Output the [x, y] coordinate of the center of the cell containing the given text.  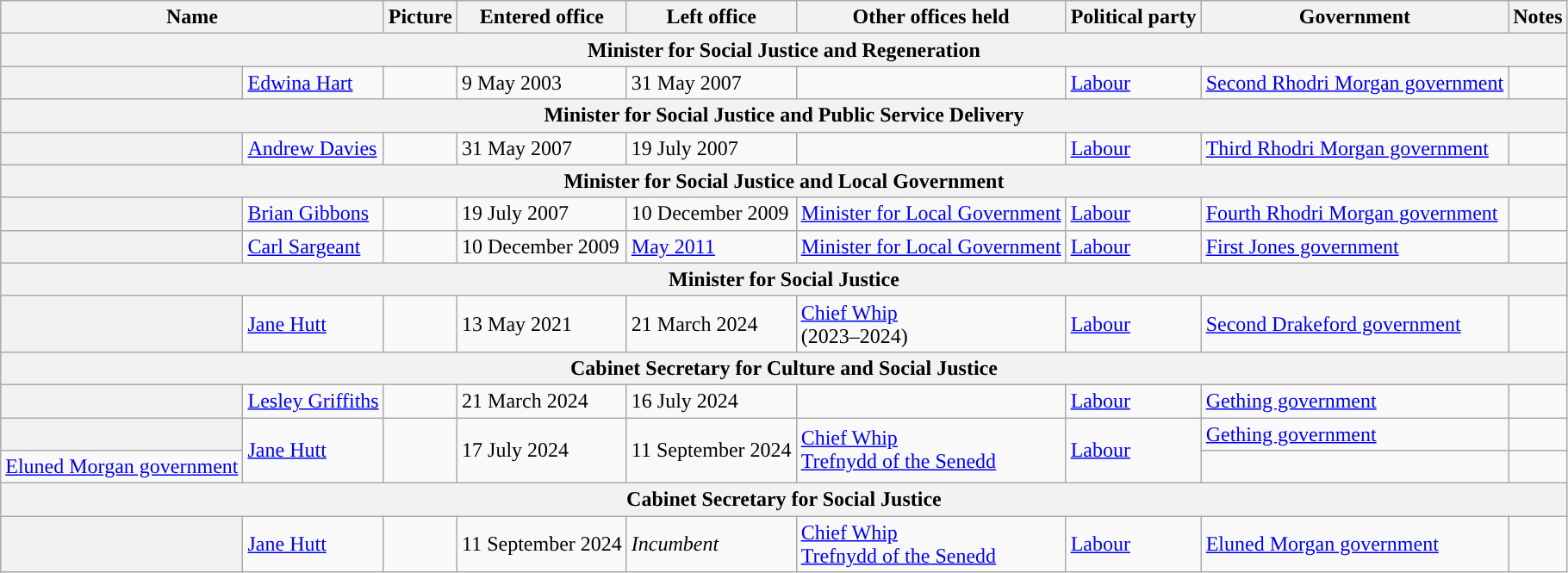
Incumbent [712, 545]
Cabinet Secretary for Culture and Social Justice [784, 368]
Name [192, 17]
Second Rhodri Morgan government [1354, 83]
17 July 2024 [543, 450]
Political party [1134, 17]
Brian Gibbons [314, 214]
Entered office [543, 17]
First Jones government [1354, 246]
Third Rhodri Morgan government [1354, 148]
16 July 2024 [712, 401]
Chief Whip(2023–2024) [930, 324]
Left office [712, 17]
Lesley Griffiths [314, 401]
Notes [1538, 17]
Other offices held [930, 17]
13 May 2021 [543, 324]
Minister for Social Justice and Local Government [784, 181]
Minister for Social Justice and Public Service Delivery [784, 115]
Edwina Hart [314, 83]
9 May 2003 [543, 83]
Minister for Social Justice and Regeneration [784, 50]
Minister for Social Justice [784, 279]
Cabinet Secretary for Social Justice [784, 500]
Carl Sargeant [314, 246]
Andrew Davies [314, 148]
Government [1354, 17]
May 2011 [712, 246]
Fourth Rhodri Morgan government [1354, 214]
Picture [420, 17]
Second Drakeford government [1354, 324]
